Return (x, y) of the center of cell containing provided text 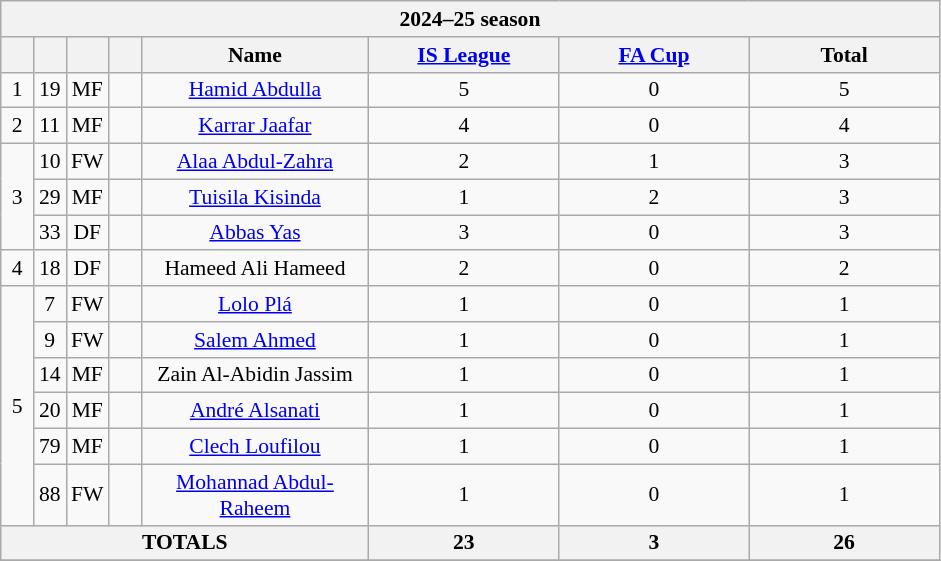
10 (50, 162)
Zain Al-Abidin Jassim (255, 375)
TOTALS (185, 543)
Clech Loufilou (255, 447)
Tuisila Kisinda (255, 197)
79 (50, 447)
Salem Ahmed (255, 340)
Hamid Abdulla (255, 90)
Name (255, 55)
18 (50, 269)
11 (50, 126)
Abbas Yas (255, 233)
Mohannad Abdul-Raheem (255, 494)
FA Cup (654, 55)
20 (50, 411)
André Alsanati (255, 411)
Alaa Abdul-Zahra (255, 162)
Karrar Jaafar (255, 126)
Total (844, 55)
IS League (464, 55)
Hameed Ali Hameed (255, 269)
14 (50, 375)
7 (50, 304)
88 (50, 494)
23 (464, 543)
2024–25 season (470, 19)
9 (50, 340)
Lolo Plá (255, 304)
33 (50, 233)
26 (844, 543)
19 (50, 90)
29 (50, 197)
